Pinpoint the cell where the given text exists, returning its [x, y] midpoint coordinate. 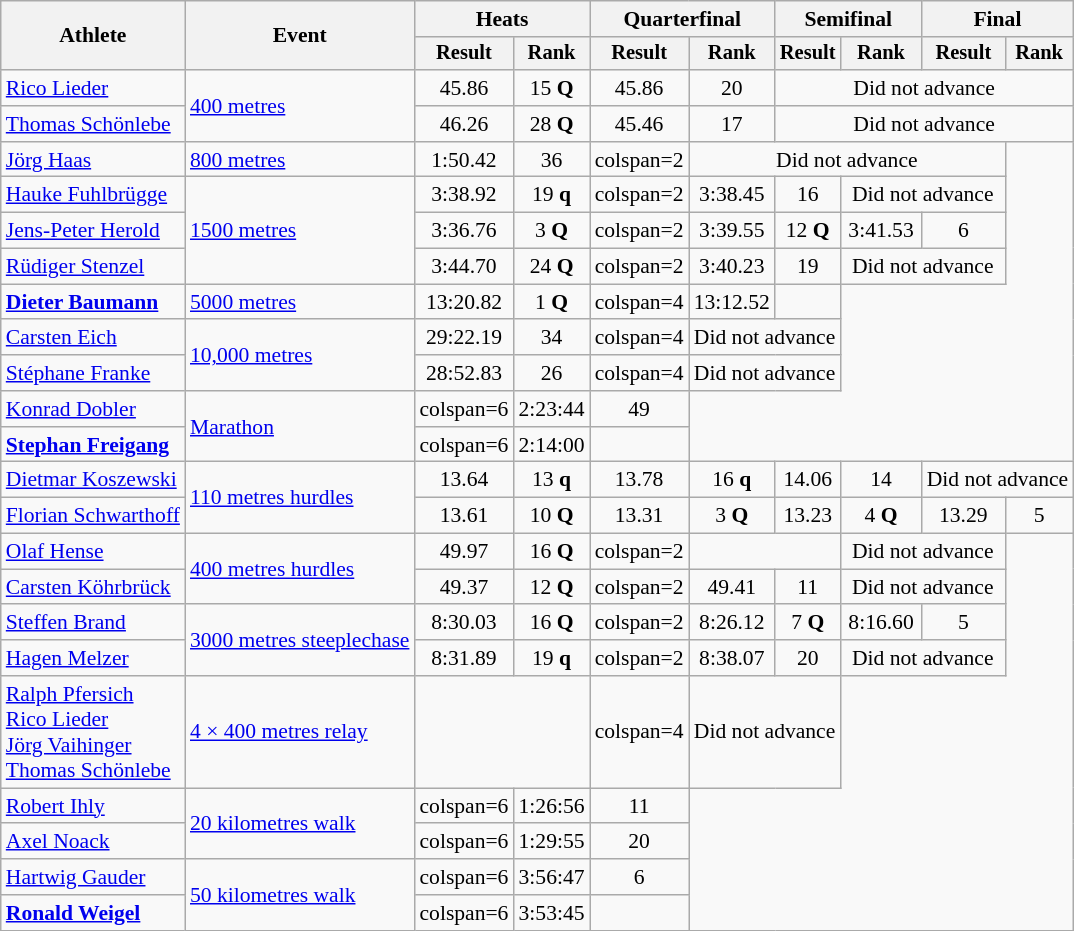
1 Q [551, 302]
4 Q [880, 516]
Quarterfinal [682, 19]
49.97 [464, 552]
17 [732, 124]
13.78 [640, 480]
28 Q [551, 124]
49.41 [732, 587]
16 [808, 195]
3000 metres steeplechase [300, 640]
50 kilometres walk [300, 894]
3:44.70 [464, 267]
46.26 [464, 124]
3:38.45 [732, 195]
3:56:47 [551, 877]
14 [880, 480]
24 Q [551, 267]
29:22.19 [464, 338]
Final [998, 19]
Hauke Fuhlbrügge [93, 195]
20 kilometres walk [300, 824]
3:40.23 [732, 267]
Steffen Brand [93, 623]
3:53:45 [551, 913]
13 q [551, 480]
8:38.07 [732, 658]
Thomas Schönlebe [93, 124]
3:39.55 [732, 231]
Olaf Hense [93, 552]
Jörg Haas [93, 160]
Jens-Peter Herold [93, 231]
3:38.92 [464, 195]
49.37 [464, 587]
400 metres hurdles [300, 570]
Hagen Melzer [93, 658]
2:14:00 [551, 445]
Ralph PfersichRico LiederJörg VaihingerThomas Schönlebe [93, 732]
Carsten Köhrbrück [93, 587]
Axel Noack [93, 842]
1:26:56 [551, 806]
1:50.42 [464, 160]
Dieter Baumann [93, 302]
Rüdiger Stenzel [93, 267]
13:20.82 [464, 302]
400 metres [300, 106]
Hartwig Gauder [93, 877]
49 [640, 409]
Semifinal [848, 19]
26 [551, 373]
10,000 metres [300, 356]
14.06 [808, 480]
1500 metres [300, 230]
8:31.89 [464, 658]
8:26.12 [732, 623]
13.29 [964, 516]
13.31 [640, 516]
28:52.83 [464, 373]
8:16.60 [880, 623]
34 [551, 338]
13.61 [464, 516]
Dietmar Koszewski [93, 480]
Robert Ihly [93, 806]
Event [300, 36]
Florian Schwarthoff [93, 516]
36 [551, 160]
Stephan Freigang [93, 445]
4 × 400 metres relay [300, 732]
13.64 [464, 480]
Rico Lieder [93, 88]
2:23:44 [551, 409]
16 q [732, 480]
Konrad Dobler [93, 409]
13:12.52 [732, 302]
3:41.53 [880, 231]
Marathon [300, 426]
15 Q [551, 88]
5000 metres [300, 302]
Athlete [93, 36]
10 Q [551, 516]
19 [808, 267]
800 metres [300, 160]
8:30.03 [464, 623]
Stéphane Franke [93, 373]
Heats [502, 19]
3:36.76 [464, 231]
110 metres hurdles [300, 498]
Ronald Weigel [93, 913]
1:29:55 [551, 842]
Carsten Eich [93, 338]
7 Q [808, 623]
45.46 [640, 124]
13.23 [808, 516]
